From the cell containing the given text, extract its center point as (x, y) coordinate. 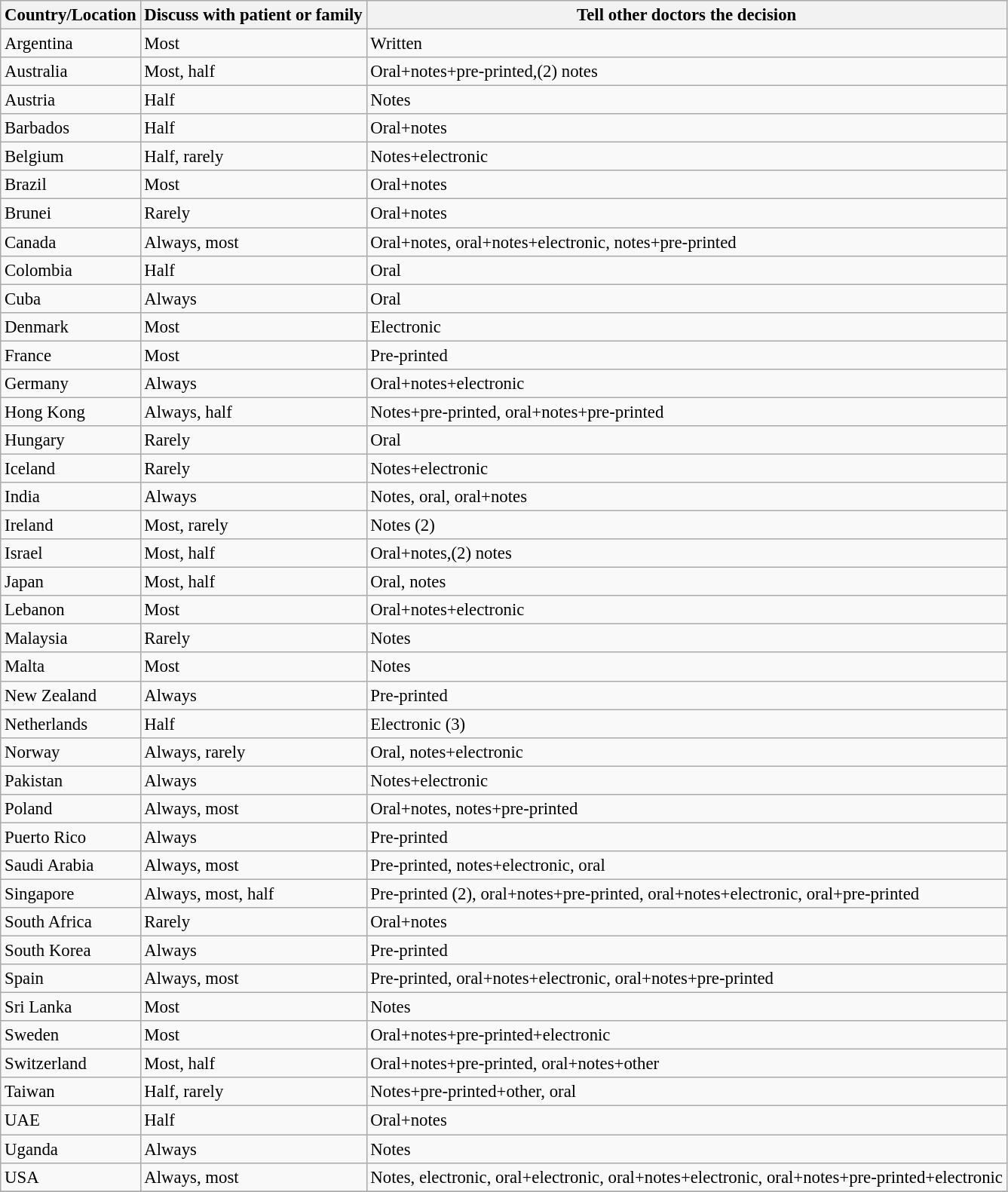
Oral+notes, notes+pre-printed (686, 809)
Austria (71, 100)
Notes, electronic, oral+electronic, oral+notes+electronic, oral+notes+pre-printed+electronic (686, 1177)
Oral+notes+pre-printed,(2) notes (686, 72)
USA (71, 1177)
Oral+notes+pre-printed, oral+notes+other (686, 1064)
Spain (71, 979)
Sweden (71, 1035)
South Africa (71, 922)
Argentina (71, 44)
Pre-printed (2), oral+notes+pre-printed, oral+notes+electronic, oral+pre-printed (686, 893)
Always, most, half (253, 893)
Oral+notes,(2) notes (686, 553)
Oral+notes+pre-printed+electronic (686, 1035)
France (71, 355)
Oral, notes (686, 582)
Canada (71, 242)
Oral+notes, oral+notes+electronic, notes+pre-printed (686, 242)
Israel (71, 553)
Pakistan (71, 780)
Hungary (71, 440)
Pre-printed, oral+notes+electronic, oral+notes+pre-printed (686, 979)
Malta (71, 667)
Puerto Rico (71, 837)
Colombia (71, 270)
UAE (71, 1120)
Electronic (686, 326)
Uganda (71, 1149)
Brunei (71, 213)
Norway (71, 752)
Poland (71, 809)
Australia (71, 72)
Discuss with patient or family (253, 15)
Notes+pre-printed+other, oral (686, 1092)
Always, half (253, 412)
Brazil (71, 185)
Always, rarely (253, 752)
Japan (71, 582)
Notes+pre-printed, oral+notes+pre-printed (686, 412)
Notes, oral, oral+notes (686, 497)
Malaysia (71, 639)
Written (686, 44)
Sri Lanka (71, 1007)
Belgium (71, 157)
India (71, 497)
New Zealand (71, 695)
Denmark (71, 326)
Electronic (3) (686, 724)
Switzerland (71, 1064)
Taiwan (71, 1092)
Netherlands (71, 724)
Country/Location (71, 15)
Barbados (71, 128)
Germany (71, 384)
Iceland (71, 468)
Tell other doctors the decision (686, 15)
South Korea (71, 951)
Ireland (71, 526)
Singapore (71, 893)
Pre-printed, notes+electronic, oral (686, 866)
Saudi Arabia (71, 866)
Oral, notes+electronic (686, 752)
Notes (2) (686, 526)
Most, rarely (253, 526)
Hong Kong (71, 412)
Cuba (71, 299)
Lebanon (71, 610)
